Output the [x, y] coordinate of the center of the cell containing the given text.  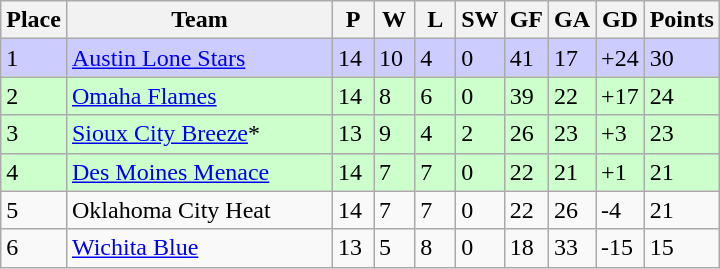
Points [682, 20]
Place [34, 20]
33 [572, 248]
30 [682, 58]
+17 [620, 96]
GA [572, 20]
1 [34, 58]
+1 [620, 172]
+3 [620, 134]
Sioux City Breeze* [199, 134]
W [394, 20]
9 [394, 134]
-4 [620, 210]
L [436, 20]
GD [620, 20]
P [354, 20]
-15 [620, 248]
39 [526, 96]
Des Moines Menace [199, 172]
3 [34, 134]
Oklahoma City Heat [199, 210]
17 [572, 58]
24 [682, 96]
10 [394, 58]
SW [480, 20]
Omaha Flames [199, 96]
41 [526, 58]
+24 [620, 58]
18 [526, 248]
Wichita Blue [199, 248]
Austin Lone Stars [199, 58]
GF [526, 20]
15 [682, 248]
Team [199, 20]
